Return the [x, y] coordinate for the center point of the cell that contains the specified text.  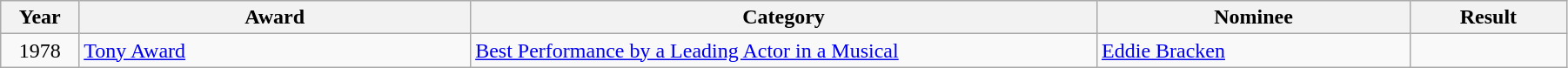
Year [40, 17]
Best Performance by a Leading Actor in a Musical [784, 51]
Eddie Bracken [1254, 51]
Tony Award [275, 51]
Category [784, 17]
Award [275, 17]
Result [1488, 17]
Nominee [1254, 17]
1978 [40, 51]
